Search for the cell housing the specified text and yield its (X, Y) center coordinate. 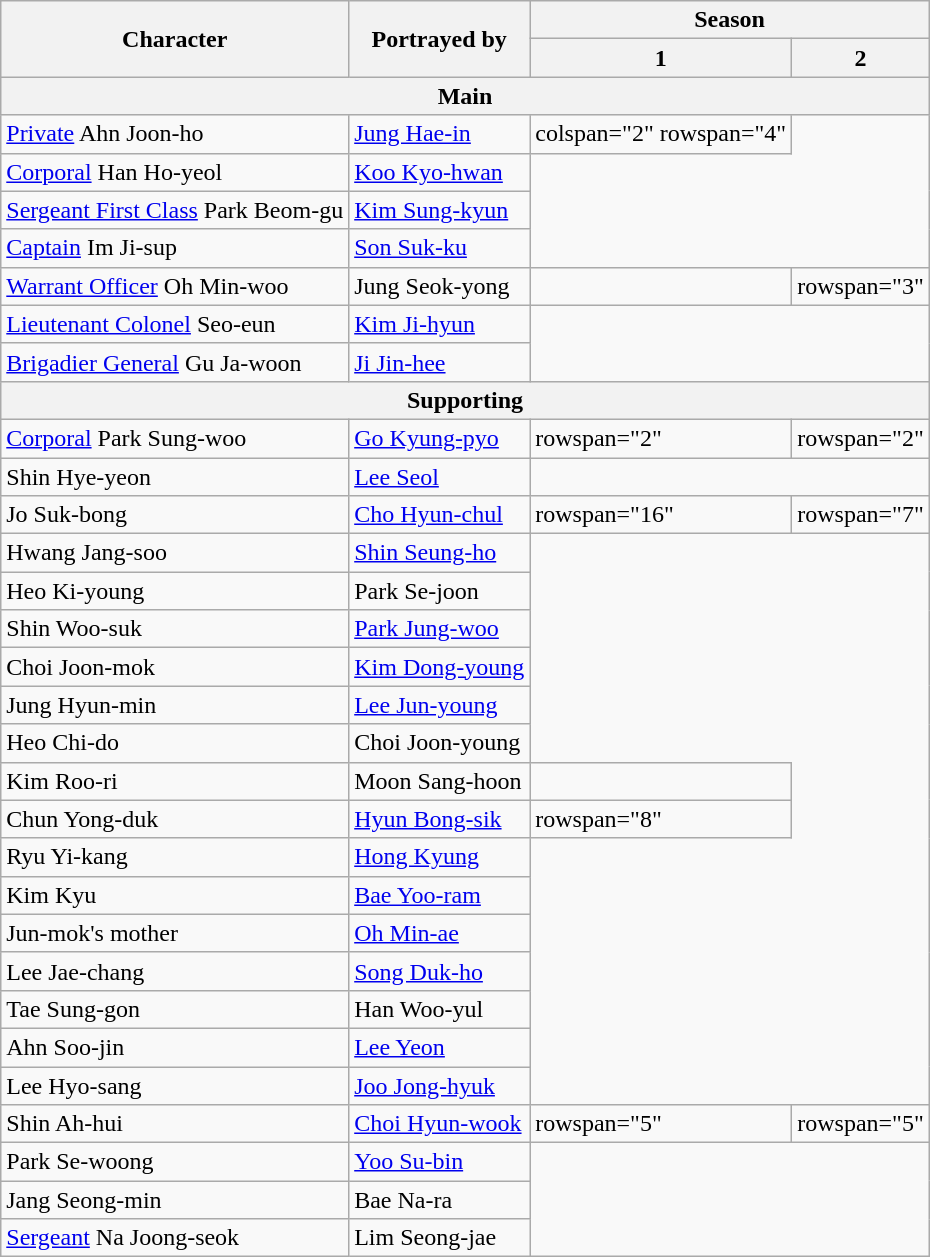
Shin Ah-hui (175, 1124)
Shin Woo-suk (175, 629)
Corporal Park Sung-woo (175, 438)
Private Ahn Joon-ho (175, 134)
Warrant Officer Oh Min-woo (175, 286)
Shin Hye-yeon (175, 477)
Bae Na-ra (440, 1200)
Jung Hae-in (440, 134)
Han Woo-yul (440, 1009)
Jang Seong-min (175, 1200)
Choi Hyun-wook (440, 1124)
Moon Sang-hoon (440, 781)
Kim Dong-young (440, 667)
Oh Min-ae (440, 933)
rowspan="3" (861, 286)
Captain Im Ji-sup (175, 248)
Heo Ki-young (175, 591)
Main (465, 96)
Kim Roo-ri (175, 781)
Choi Joon-young (440, 743)
Joo Jong-hyuk (440, 1085)
Tae Sung-gon (175, 1009)
2 (861, 58)
Kim Ji-hyun (440, 324)
Choi Joon-mok (175, 667)
Hwang Jang-soo (175, 553)
Ryu Yi-kang (175, 857)
Sergeant Na Joong-seok (175, 1238)
Kim Kyu (175, 895)
Go Kyung-pyo (440, 438)
Lee Yeon (440, 1047)
Corporal Han Ho-yeol (175, 172)
Ahn Soo-jin (175, 1047)
rowspan="8" (661, 819)
Son Suk-ku (440, 248)
Park Jung-woo (440, 629)
Cho Hyun-chul (440, 515)
Season (730, 20)
Supporting (465, 400)
colspan="2" rowspan="4" (661, 134)
Park Se-joon (440, 591)
Bae Yoo-ram (440, 895)
Hyun Bong-sik (440, 819)
Lee Seol (440, 477)
Shin Seung-ho (440, 553)
Sergeant First Class Park Beom-gu (175, 210)
Yoo Su-bin (440, 1162)
Jo Suk-bong (175, 515)
Jung Hyun-min (175, 705)
Portrayed by (440, 39)
Lee Jae-chang (175, 971)
Lee Hyo-sang (175, 1085)
Kim Sung-kyun (440, 210)
rowspan="16" (661, 515)
Koo Kyo-hwan (440, 172)
Chun Yong-duk (175, 819)
Ji Jin-hee (440, 362)
Lee Jun-young (440, 705)
rowspan="7" (861, 515)
Lim Seong-jae (440, 1238)
1 (661, 58)
Song Duk-ho (440, 971)
Park Se-woong (175, 1162)
Brigadier General Gu Ja-woon (175, 362)
Heo Chi-do (175, 743)
Lieutenant Colonel Seo-eun (175, 324)
Jun-mok's mother (175, 933)
Hong Kyung (440, 857)
Character (175, 39)
Jung Seok-yong (440, 286)
